Search for the cell housing the specified text and yield its (x, y) center coordinate. 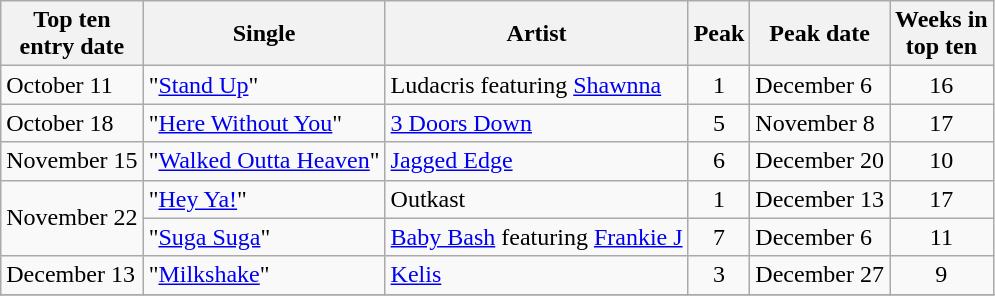
Kelis (536, 275)
10 (942, 161)
16 (942, 85)
Top tenentry date (72, 34)
November 15 (72, 161)
3 (719, 275)
"Suga Suga" (264, 237)
"Milkshake" (264, 275)
Outkast (536, 199)
"Stand Up" (264, 85)
Baby Bash featuring Frankie J (536, 237)
11 (942, 237)
5 (719, 123)
"Hey Ya!" (264, 199)
October 11 (72, 85)
December 20 (820, 161)
December 27 (820, 275)
Peak (719, 34)
Artist (536, 34)
9 (942, 275)
3 Doors Down (536, 123)
November 22 (72, 218)
November 8 (820, 123)
Jagged Edge (536, 161)
Single (264, 34)
7 (719, 237)
"Here Without You" (264, 123)
Peak date (820, 34)
Weeks intop ten (942, 34)
6 (719, 161)
October 18 (72, 123)
"Walked Outta Heaven" (264, 161)
Ludacris featuring Shawnna (536, 85)
